Scan for the cell matching the given text and deliver its [X, Y] coordinate at center. 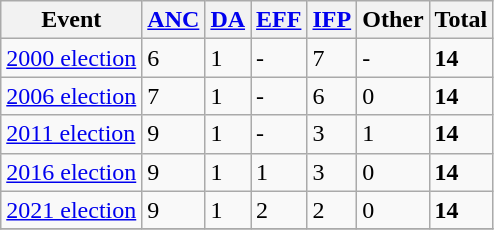
Total [461, 20]
2011 election [72, 134]
2006 election [72, 96]
ANC [174, 20]
2016 election [72, 172]
DA [228, 20]
IFP [332, 20]
Event [72, 20]
EFF [279, 20]
Other [393, 20]
2000 election [72, 58]
2021 election [72, 210]
